Pinpoint the cell where the given text exists, returning its [x, y] midpoint coordinate. 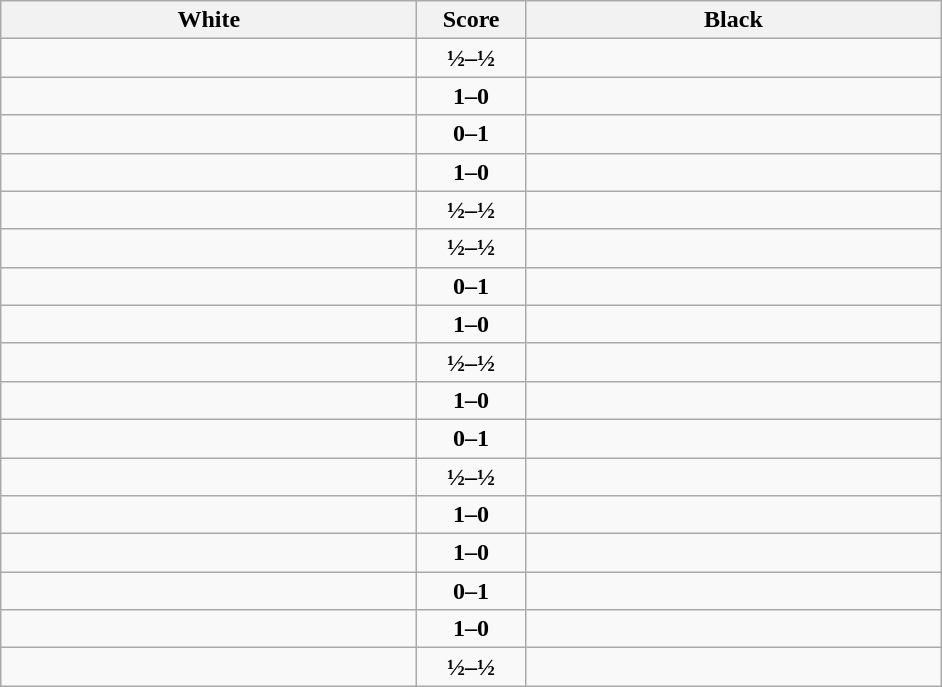
Score [472, 20]
White [209, 20]
Black [733, 20]
